Detect which cell encompasses the target text, then output its (X, Y) center coordinate. 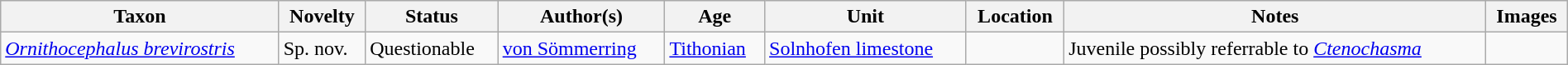
Questionable (432, 48)
Juvenile possibly referrable to Ctenochasma (1275, 48)
Images (1527, 17)
Status (432, 17)
Ornithocephalus brevirostris (140, 48)
Tithonian (715, 48)
von Sömmerring (581, 48)
Solnhofen limestone (866, 48)
Novelty (323, 17)
Location (1016, 17)
Notes (1275, 17)
Taxon (140, 17)
Sp. nov. (323, 48)
Unit (866, 17)
Age (715, 17)
Author(s) (581, 17)
